Determine the (x, y) coordinate at the center of the cell enclosing the given text.  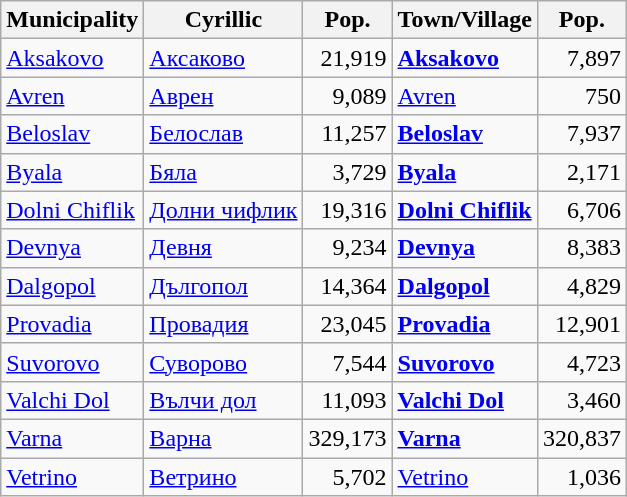
3,729 (348, 172)
Аксаково (224, 58)
2,171 (582, 172)
8,383 (582, 248)
9,234 (348, 248)
14,364 (348, 286)
7,544 (348, 362)
Белослав (224, 134)
Провадия (224, 324)
11,093 (348, 400)
3,460 (582, 400)
19,316 (348, 210)
11,257 (348, 134)
329,173 (348, 438)
23,045 (348, 324)
12,901 (582, 324)
320,837 (582, 438)
7,897 (582, 58)
Ветрино (224, 477)
4,829 (582, 286)
Аврен (224, 96)
5,702 (348, 477)
Вълчи дол (224, 400)
4,723 (582, 362)
Cyrillic (224, 20)
1,036 (582, 477)
Town/Village (464, 20)
Municipality (72, 20)
Бяла (224, 172)
Девня (224, 248)
9,089 (348, 96)
Долни чифлик (224, 210)
21,919 (348, 58)
Варна (224, 438)
Дългопол (224, 286)
750 (582, 96)
Суворово (224, 362)
7,937 (582, 134)
6,706 (582, 210)
